Provide the [X, Y] coordinate of the cell's center where the given text is located.  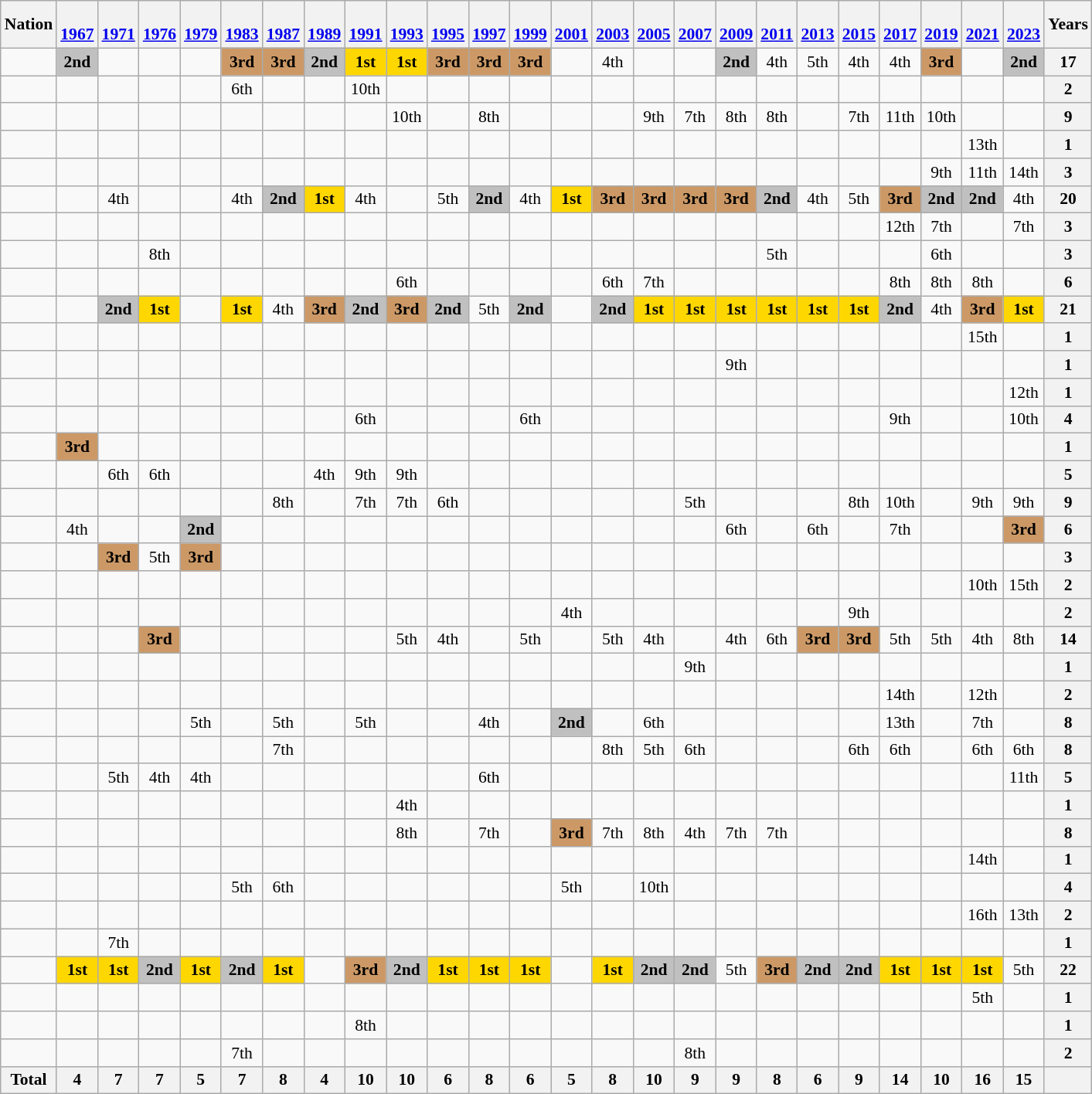
2001 [572, 25]
Total [29, 1080]
2015 [859, 25]
2021 [983, 25]
1987 [283, 25]
2003 [612, 25]
Nation [29, 25]
21 [1068, 310]
2005 [654, 25]
1967 [77, 25]
1983 [241, 25]
1971 [119, 25]
1997 [488, 25]
2013 [818, 25]
17 [1068, 62]
1995 [448, 25]
1993 [407, 25]
22 [1068, 970]
1989 [325, 25]
16th [983, 916]
2009 [736, 25]
Years [1068, 25]
20 [1068, 199]
1979 [201, 25]
1991 [365, 25]
2011 [777, 25]
2019 [941, 25]
15 [1023, 1080]
1976 [159, 25]
2007 [696, 25]
1999 [530, 25]
2017 [900, 25]
16 [983, 1080]
2023 [1023, 25]
